Locate the cell with the specified text and output its [X, Y] center coordinate. 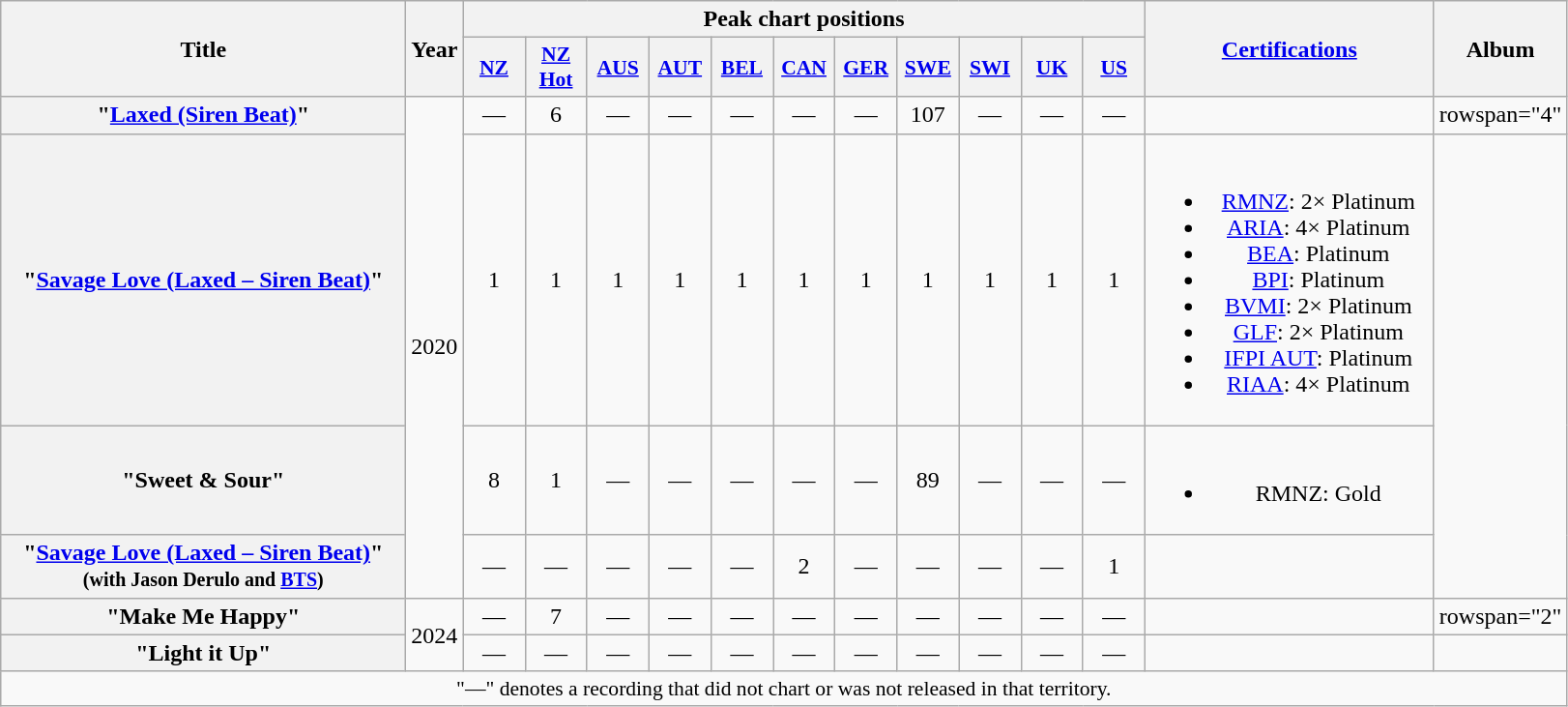
SWE [928, 68]
GER [866, 68]
US [1114, 68]
AUS [618, 68]
6 [556, 115]
"Savage Love (Laxed – Siren Beat)" [203, 280]
2 [804, 567]
107 [928, 115]
"—" denotes a recording that did not chart or was not released in that territory. [784, 689]
"Sweet & Sour" [203, 480]
Peak chart positions [804, 19]
2024 [435, 634]
Year [435, 48]
UK [1052, 68]
RMNZ: Gold [1290, 480]
NZ Hot [556, 68]
NZ [494, 68]
7 [556, 616]
"Make Me Happy" [203, 616]
CAN [804, 68]
Album [1500, 48]
SWI [990, 68]
89 [928, 480]
rowspan="2" [1500, 616]
AUT [680, 68]
"Savage Love (Laxed – Siren Beat)" (with Jason Derulo and BTS) [203, 567]
"Laxed (Siren Beat)" [203, 115]
Certifications [1290, 48]
rowspan="4" [1500, 115]
2020 [435, 347]
Title [203, 48]
RMNZ: 2× PlatinumARIA: 4× PlatinumBEA: PlatinumBPI: PlatinumBVMI: 2× PlatinumGLF: 2× PlatinumIFPI AUT: PlatinumRIAA: 4× Platinum [1290, 280]
BEL [741, 68]
"Light it Up" [203, 653]
8 [494, 480]
